Locate the cell with the specified text and output its (X, Y) center coordinate. 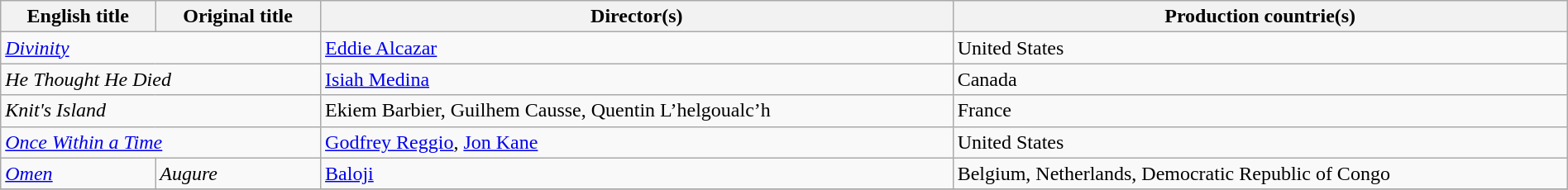
Production countrie(s) (1260, 17)
France (1260, 111)
Canada (1260, 79)
Director(s) (637, 17)
Augure (238, 173)
Belgium, Netherlands, Democratic Republic of Congo (1260, 173)
Knit's Island (160, 111)
Isiah Medina (637, 79)
Divinity (160, 48)
He Thought He Died (160, 79)
Godfrey Reggio, Jon Kane (637, 142)
Eddie Alcazar (637, 48)
Ekiem Barbier, Guilhem Causse, Quentin L’helgoualc’h (637, 111)
Baloji (637, 173)
Once Within a Time (160, 142)
Omen (78, 173)
English title (78, 17)
Original title (238, 17)
